Provide the (X, Y) coordinate of the cell's center where the given text is located.  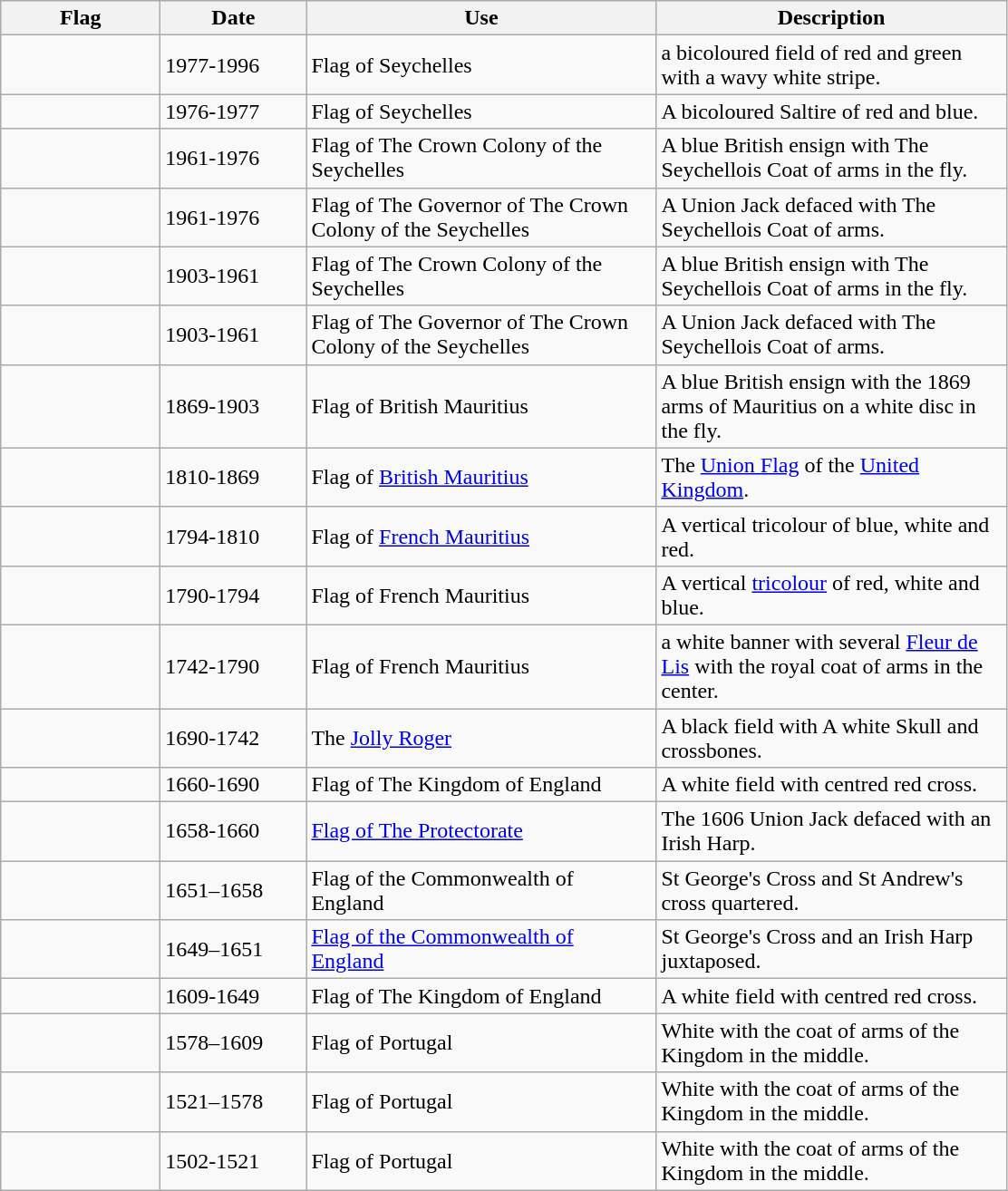
1578–1609 (234, 1042)
1521–1578 (234, 1102)
Date (234, 18)
The Union Flag of the United Kingdom. (831, 477)
1794-1810 (234, 537)
A vertical tricolour of blue, white and red. (831, 537)
The Jolly Roger (481, 738)
Use (481, 18)
A bicoloured Saltire of red and blue. (831, 111)
a bicoloured field of red and green with a wavy white stripe. (831, 65)
1649–1651 (234, 950)
1810-1869 (234, 477)
1690-1742 (234, 738)
1977-1996 (234, 65)
1651–1658 (234, 890)
1609-1649 (234, 996)
St George's Cross and St Andrew's cross quartered. (831, 890)
a white banner with several Fleur de Lis with the royal coat of arms in the center. (831, 666)
1660-1690 (234, 785)
1742-1790 (234, 666)
A blue British ensign with the 1869 arms of Mauritius on a white disc in the fly. (831, 406)
Description (831, 18)
1658-1660 (234, 832)
A black field with A white Skull and crossbones. (831, 738)
A vertical tricolour of red, white and blue. (831, 595)
Flag (81, 18)
St George's Cross and an Irish Harp juxtaposed. (831, 950)
Flag of The Protectorate (481, 832)
The 1606 Union Jack defaced with an Irish Harp. (831, 832)
1869-1903 (234, 406)
1976-1977 (234, 111)
1502-1521 (234, 1160)
1790-1794 (234, 595)
